Extract the (x, y) coordinate from the center of the cell holding the provided text.  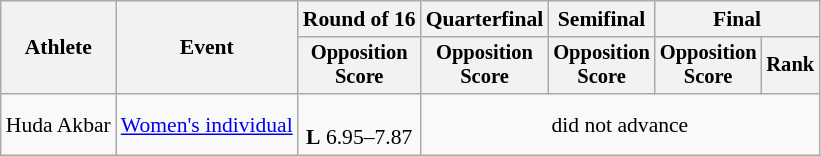
Event (207, 48)
Round of 16 (360, 19)
Huda Akbar (58, 124)
Rank (790, 66)
Final (737, 19)
Athlete (58, 48)
Women's individual (207, 124)
Semifinal (602, 19)
L 6.95–7.87 (360, 124)
Quarterfinal (485, 19)
did not advance (620, 124)
